Provide the (x, y) coordinate of the cell's center where the given text is located.  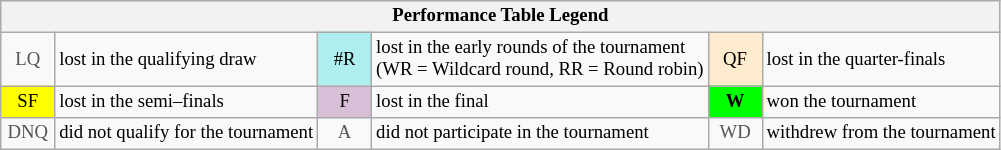
lost in the final (540, 102)
F (345, 102)
A (345, 134)
lost in the quarter-finals (881, 60)
did not qualify for the tournament (186, 134)
LQ (28, 60)
lost in the early rounds of the tournament(WR = Wildcard round, RR = Round robin) (540, 60)
#R (345, 60)
did not participate in the tournament (540, 134)
Performance Table Legend (500, 16)
QF (735, 60)
withdrew from the tournament (881, 134)
lost in the semi–finals (186, 102)
won the tournament (881, 102)
DNQ (28, 134)
SF (28, 102)
lost in the qualifying draw (186, 60)
WD (735, 134)
W (735, 102)
